Return (X, Y) of the center of cell containing provided text 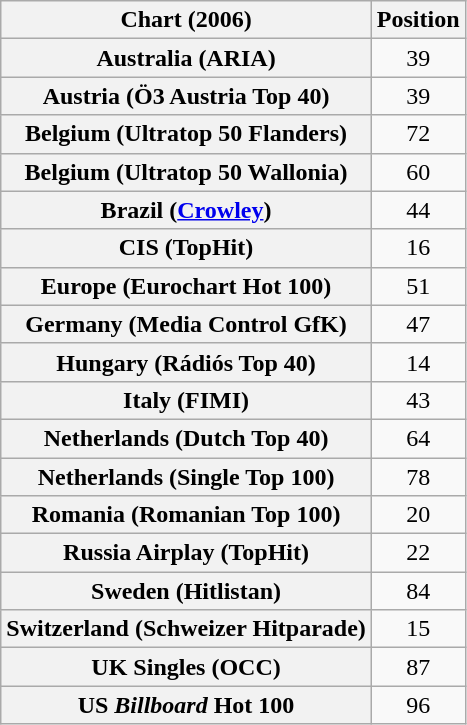
Sweden (Hitlistan) (186, 591)
UK Singles (OCC) (186, 667)
Austria (Ö3 Austria Top 40) (186, 96)
Romania (Romanian Top 100) (186, 515)
51 (418, 286)
72 (418, 134)
CIS (TopHit) (186, 248)
22 (418, 553)
20 (418, 515)
Italy (FIMI) (186, 400)
43 (418, 400)
84 (418, 591)
16 (418, 248)
Germany (Media Control GfK) (186, 324)
96 (418, 705)
Europe (Eurochart Hot 100) (186, 286)
14 (418, 362)
Belgium (Ultratop 50 Wallonia) (186, 172)
Belgium (Ultratop 50 Flanders) (186, 134)
Position (418, 20)
64 (418, 438)
Brazil (Crowley) (186, 210)
Australia (ARIA) (186, 58)
60 (418, 172)
87 (418, 667)
15 (418, 629)
78 (418, 477)
Switzerland (Schweizer Hitparade) (186, 629)
Russia Airplay (TopHit) (186, 553)
44 (418, 210)
Netherlands (Dutch Top 40) (186, 438)
Chart (2006) (186, 20)
Netherlands (Single Top 100) (186, 477)
Hungary (Rádiós Top 40) (186, 362)
47 (418, 324)
US Billboard Hot 100 (186, 705)
